Scan for the cell matching the given text and deliver its (X, Y) coordinate at center. 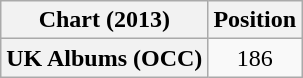
UK Albums (OCC) (104, 58)
Chart (2013) (104, 20)
186 (255, 58)
Position (255, 20)
